Determine the [X, Y] coordinate at the center of the cell enclosing the given text.  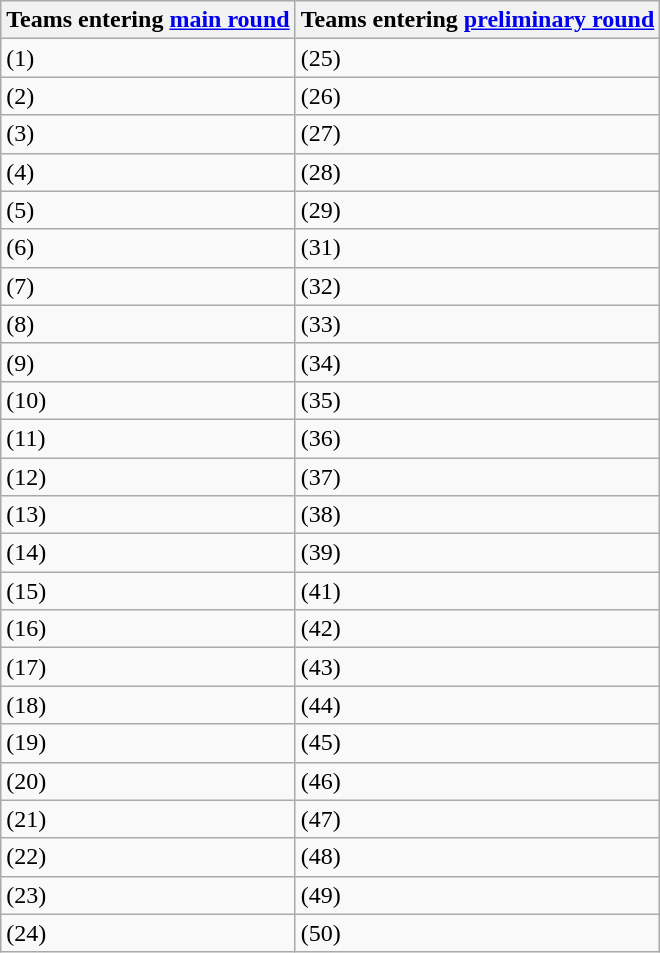
Teams entering preliminary round [478, 20]
(5) [148, 210]
(43) [478, 667]
(11) [148, 438]
(20) [148, 781]
(3) [148, 134]
(44) [478, 705]
Teams entering main round [148, 20]
(27) [478, 134]
(13) [148, 515]
(25) [478, 58]
(1) [148, 58]
(14) [148, 553]
(49) [478, 895]
(2) [148, 96]
(26) [478, 96]
(34) [478, 362]
(4) [148, 172]
(35) [478, 400]
(24) [148, 933]
(28) [478, 172]
(10) [148, 400]
(42) [478, 629]
(9) [148, 362]
(15) [148, 591]
(6) [148, 248]
(32) [478, 286]
(47) [478, 819]
(12) [148, 477]
(18) [148, 705]
(45) [478, 743]
(39) [478, 553]
(37) [478, 477]
(8) [148, 324]
(33) [478, 324]
(7) [148, 286]
(22) [148, 857]
(41) [478, 591]
(36) [478, 438]
(38) [478, 515]
(48) [478, 857]
(19) [148, 743]
(50) [478, 933]
(46) [478, 781]
(31) [478, 248]
(29) [478, 210]
(17) [148, 667]
(23) [148, 895]
(21) [148, 819]
(16) [148, 629]
